Detect which cell encompasses the target text, then output its [X, Y] center coordinate. 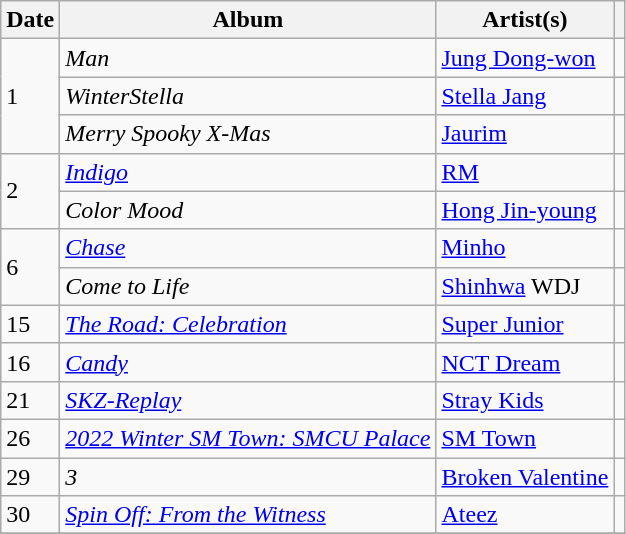
Minho [525, 248]
29 [30, 477]
Broken Valentine [525, 477]
Spin Off: From the Witness [248, 515]
Super Junior [525, 324]
NCT Dream [525, 362]
Chase [248, 248]
Merry Spooky X-Mas [248, 134]
16 [30, 362]
2 [30, 191]
2022 Winter SM Town: SMCU Palace [248, 438]
Come to Life [248, 286]
Stella Jang [525, 96]
Date [30, 20]
26 [30, 438]
Jaurim [525, 134]
3 [248, 477]
Color Mood [248, 210]
Candy [248, 362]
Indigo [248, 172]
WinterStella [248, 96]
Jung Dong-won [525, 58]
Stray Kids [525, 400]
30 [30, 515]
Shinhwa WDJ [525, 286]
21 [30, 400]
The Road: Celebration [248, 324]
6 [30, 267]
Artist(s) [525, 20]
15 [30, 324]
RM [525, 172]
1 [30, 96]
SKZ-Replay [248, 400]
Hong Jin-young [525, 210]
Album [248, 20]
Ateez [525, 515]
Man [248, 58]
SM Town [525, 438]
